Detect which cell encompasses the target text, then output its (X, Y) center coordinate. 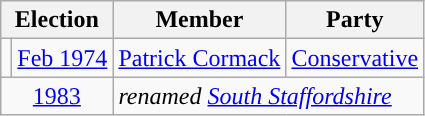
Conservative (355, 58)
renamed South Staffordshire (268, 96)
Election (57, 20)
Member (200, 20)
Feb 1974 (62, 58)
Patrick Cormack (200, 58)
Party (355, 20)
1983 (57, 96)
